Scan for the cell matching the given text and deliver its [X, Y] coordinate at center. 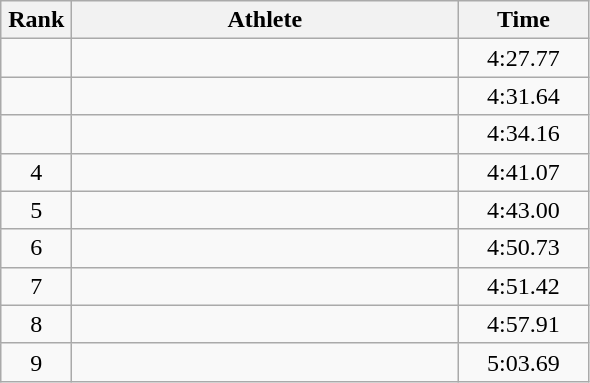
4:57.91 [524, 324]
8 [36, 324]
Athlete [265, 20]
4:50.73 [524, 248]
9 [36, 362]
4 [36, 172]
5 [36, 210]
Time [524, 20]
5:03.69 [524, 362]
6 [36, 248]
7 [36, 286]
4:51.42 [524, 286]
4:43.00 [524, 210]
4:27.77 [524, 58]
4:31.64 [524, 96]
4:41.07 [524, 172]
4:34.16 [524, 134]
Rank [36, 20]
